Find where the given text appears and provide that cell's center as [x, y] coordinate. 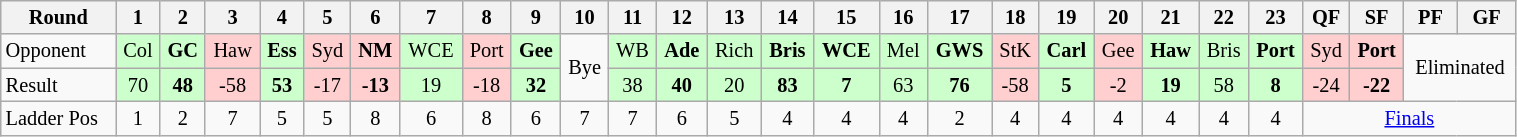
40 [682, 85]
83 [787, 85]
Finals [1410, 118]
13 [734, 17]
-13 [376, 85]
9 [536, 17]
Ess [282, 51]
Eliminated [1460, 68]
12 [682, 17]
Rich [734, 51]
Carl [1067, 51]
NM [376, 51]
70 [138, 85]
Round [58, 17]
-22 [1376, 85]
Mel [903, 51]
3 [232, 17]
10 [585, 17]
76 [960, 85]
15 [846, 17]
Bye [585, 68]
-24 [1326, 85]
SF [1376, 17]
14 [787, 17]
QF [1326, 17]
58 [1224, 85]
-18 [486, 85]
17 [960, 17]
18 [1016, 17]
WB [633, 51]
16 [903, 17]
GWS [960, 51]
22 [1224, 17]
21 [1170, 17]
Ladder Pos [58, 118]
53 [282, 85]
63 [903, 85]
Opponent [58, 51]
GC [182, 51]
11 [633, 17]
32 [536, 85]
Ade [682, 51]
48 [182, 85]
-17 [328, 85]
PF [1430, 17]
38 [633, 85]
GF [1486, 17]
Result [58, 85]
23 [1275, 17]
-2 [1118, 85]
StK [1016, 51]
Col [138, 51]
